Capture the cell that displays the provided text and extract its (x, y) central coordinate. 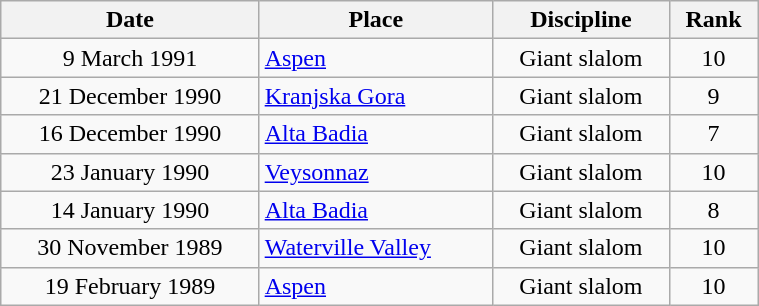
Discipline (580, 20)
Place (376, 20)
7 (713, 134)
23 January 1990 (130, 172)
9 (713, 96)
14 January 1990 (130, 210)
8 (713, 210)
19 February 1989 (130, 286)
9 March 1991 (130, 58)
16 December 1990 (130, 134)
Kranjska Gora (376, 96)
Rank (713, 20)
Veysonnaz (376, 172)
21 December 1990 (130, 96)
30 November 1989 (130, 248)
Waterville Valley (376, 248)
Date (130, 20)
